Capture the cell that displays the provided text and extract its (X, Y) central coordinate. 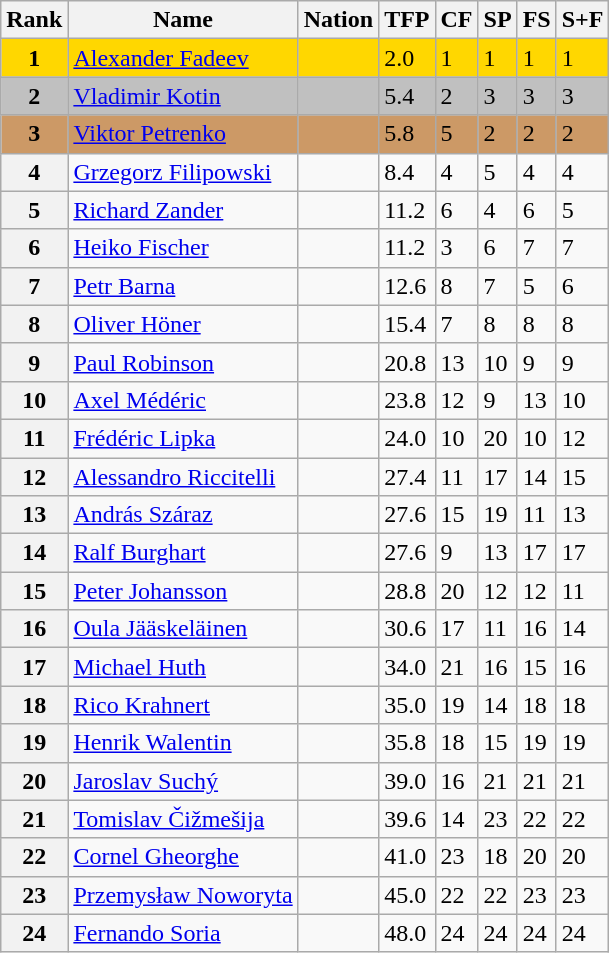
Henrik Walentin (183, 743)
28.8 (407, 591)
Cornel Gheorghe (183, 857)
39.6 (407, 819)
45.0 (407, 895)
41.0 (407, 857)
35.0 (407, 705)
Viktor Petrenko (183, 134)
S+F (582, 20)
Peter Johansson (183, 591)
30.6 (407, 629)
24.0 (407, 438)
2.0 (407, 58)
Ralf Burghart (183, 553)
Vladimir Kotin (183, 96)
48.0 (407, 933)
Name (183, 20)
Nation (338, 20)
TFP (407, 20)
CF (456, 20)
Paul Robinson (183, 362)
35.8 (407, 743)
Michael Huth (183, 667)
34.0 (407, 667)
Petr Barna (183, 286)
Rico Krahnert (183, 705)
András Száraz (183, 515)
20.8 (407, 362)
Tomislav Čižmešija (183, 819)
Alexander Fadeev (183, 58)
39.0 (407, 781)
Grzegorz Filipowski (183, 172)
Frédéric Lipka (183, 438)
Przemysław Noworyta (183, 895)
Oula Jääskeläinen (183, 629)
Oliver Höner (183, 324)
8.4 (407, 172)
Jaroslav Suchý (183, 781)
12.6 (407, 286)
15.4 (407, 324)
Rank (34, 20)
Alessandro Riccitelli (183, 477)
Axel Médéric (183, 400)
Fernando Soria (183, 933)
FS (536, 20)
5.4 (407, 96)
27.4 (407, 477)
SP (498, 20)
Richard Zander (183, 210)
23.8 (407, 400)
5.8 (407, 134)
Heiko Fischer (183, 248)
